Capture the cell that displays the provided text and extract its [X, Y] central coordinate. 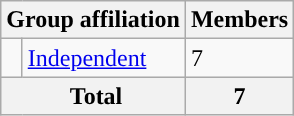
Group affiliation [94, 20]
Total [94, 96]
Members [239, 20]
Independent [104, 58]
